Return the [x, y] coordinate for the center point of the cell that contains the specified text.  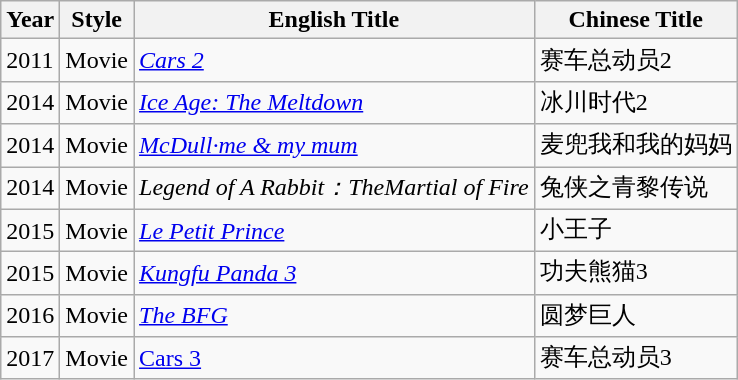
Style [97, 20]
小王子 [636, 230]
圆梦巨人 [636, 316]
冰川时代2 [636, 102]
赛车总动员2 [636, 60]
Legend of A Rabbit：TheMartial of Fire [334, 188]
Year [30, 20]
McDull·me & my mum [334, 146]
Chinese Title [636, 20]
赛车总动员3 [636, 358]
Ice Age: The Meltdown [334, 102]
2017 [30, 358]
The BFG [334, 316]
English Title [334, 20]
Cars 3 [334, 358]
Kungfu Panda 3 [334, 274]
麦兜我和我的妈妈 [636, 146]
Cars 2 [334, 60]
2016 [30, 316]
Le Petit Prince [334, 230]
2011 [30, 60]
兔侠之青黎传说 [636, 188]
功夫熊猫3 [636, 274]
